Determine the [X, Y] coordinate at the center of the cell enclosing the given text.  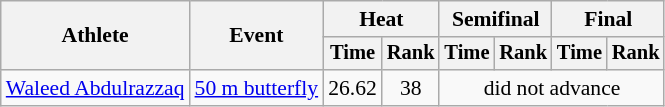
50 m butterfly [257, 88]
Event [257, 36]
38 [411, 88]
did not advance [552, 88]
Final [608, 19]
Athlete [96, 36]
Waleed Abdulrazzaq [96, 88]
Heat [381, 19]
26.62 [352, 88]
Semifinal [495, 19]
